Return the [X, Y] coordinate for the center point of the cell that contains the specified text.  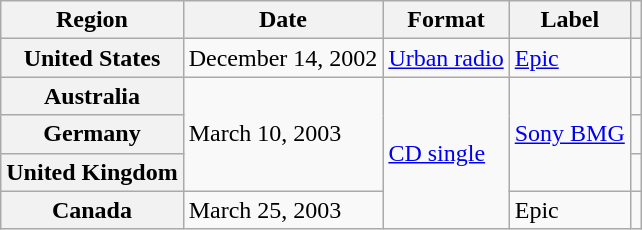
United Kingdom [92, 172]
Canada [92, 210]
Region [92, 20]
Date [283, 20]
Sony BMG [570, 134]
March 25, 2003 [283, 210]
Germany [92, 134]
United States [92, 58]
Urban radio [446, 58]
March 10, 2003 [283, 134]
Australia [92, 96]
Format [446, 20]
CD single [446, 153]
December 14, 2002 [283, 58]
Label [570, 20]
